From the cell containing the given text, extract its center point as [X, Y] coordinate. 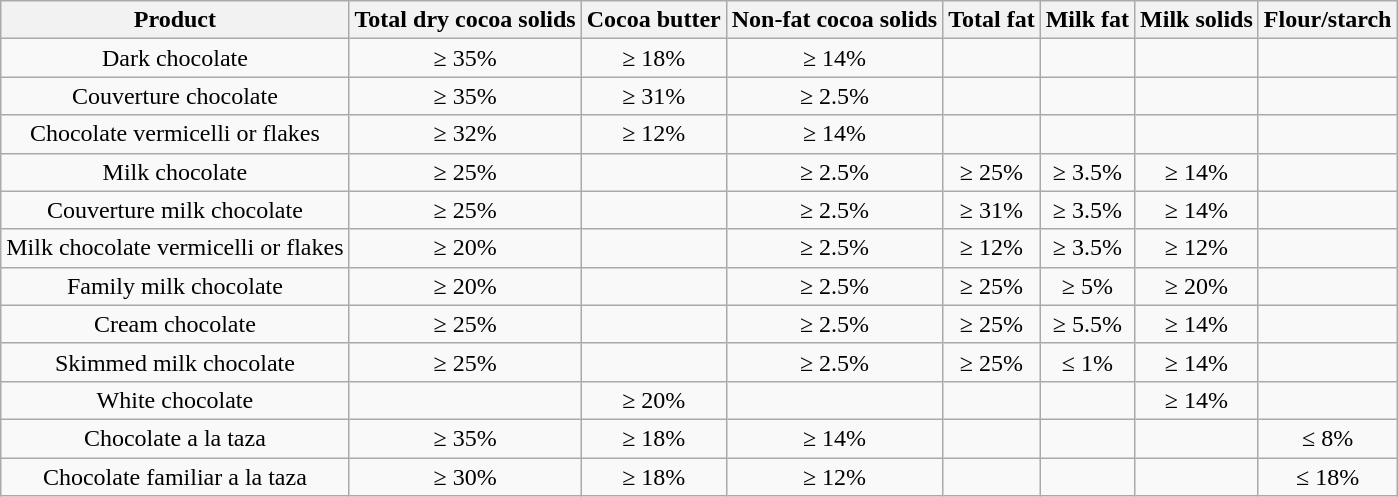
≤ 8% [1328, 438]
Skimmed milk chocolate [175, 362]
≥ 5% [1087, 286]
≥ 30% [465, 477]
Family milk chocolate [175, 286]
Product [175, 20]
≥ 5.5% [1087, 324]
Chocolate a la taza [175, 438]
≤ 18% [1328, 477]
Couverture milk chocolate [175, 210]
Milk chocolate vermicelli or flakes [175, 248]
≥ 32% [465, 134]
Dark chocolate [175, 58]
Cream chocolate [175, 324]
White chocolate [175, 400]
Total dry cocoa solids [465, 20]
Milk chocolate [175, 172]
Milk fat [1087, 20]
Cocoa butter [654, 20]
Flour/starch [1328, 20]
Milk solids [1197, 20]
Total fat [992, 20]
Couverture chocolate [175, 96]
Non-fat cocoa solids [834, 20]
Chocolate vermicelli or flakes [175, 134]
≤ 1% [1087, 362]
Chocolate familiar a la taza [175, 477]
